Pinpoint the cell where the given text exists, returning its [X, Y] midpoint coordinate. 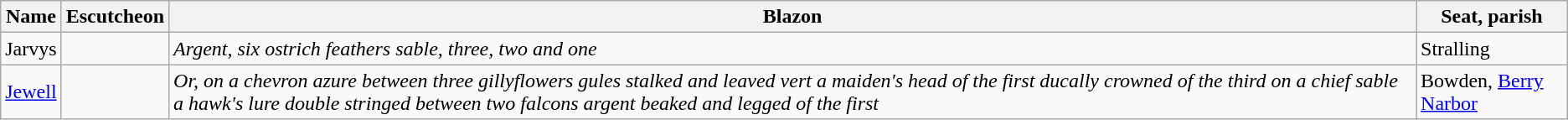
Name [31, 17]
Jewell [31, 92]
Blazon [792, 17]
Seat, parish [1493, 17]
Stralling [1493, 49]
Bowden, Berry Narbor [1493, 92]
Jarvys [31, 49]
Escutcheon [115, 17]
Argent, six ostrich feathers sable, three, two and one [792, 49]
